Determine the [x, y] coordinate at the center of the cell enclosing the given text.  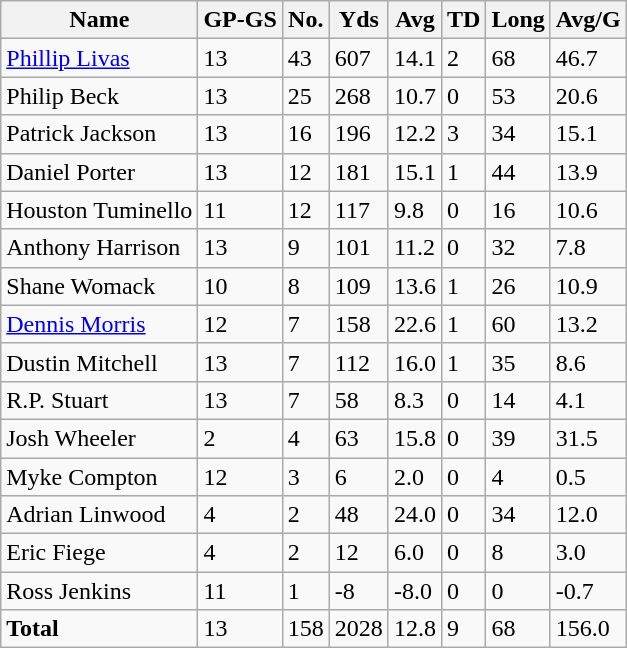
10 [240, 286]
Anthony Harrison [100, 248]
Myke Compton [100, 477]
Long [518, 20]
Josh Wheeler [100, 438]
GP-GS [240, 20]
48 [358, 515]
58 [358, 400]
Adrian Linwood [100, 515]
24.0 [414, 515]
0.5 [588, 477]
Ross Jenkins [100, 591]
181 [358, 172]
607 [358, 58]
26 [518, 286]
46.7 [588, 58]
Dustin Mitchell [100, 362]
Yds [358, 20]
Daniel Porter [100, 172]
Avg [414, 20]
14.1 [414, 58]
7.8 [588, 248]
20.6 [588, 96]
109 [358, 286]
Philip Beck [100, 96]
Avg/G [588, 20]
22.6 [414, 324]
Eric Fiege [100, 553]
2.0 [414, 477]
13.9 [588, 172]
39 [518, 438]
6.0 [414, 553]
Houston Tuminello [100, 210]
10.6 [588, 210]
8.3 [414, 400]
10.9 [588, 286]
32 [518, 248]
R.P. Stuart [100, 400]
15.8 [414, 438]
Dennis Morris [100, 324]
53 [518, 96]
43 [306, 58]
Name [100, 20]
12.8 [414, 629]
196 [358, 134]
-8 [358, 591]
112 [358, 362]
12.0 [588, 515]
60 [518, 324]
101 [358, 248]
Total [100, 629]
2028 [358, 629]
8.6 [588, 362]
25 [306, 96]
No. [306, 20]
31.5 [588, 438]
-0.7 [588, 591]
44 [518, 172]
3.0 [588, 553]
156.0 [588, 629]
9.8 [414, 210]
35 [518, 362]
268 [358, 96]
4.1 [588, 400]
TD [463, 20]
Phillip Livas [100, 58]
11.2 [414, 248]
12.2 [414, 134]
Shane Womack [100, 286]
63 [358, 438]
6 [358, 477]
16.0 [414, 362]
14 [518, 400]
117 [358, 210]
Patrick Jackson [100, 134]
10.7 [414, 96]
13.2 [588, 324]
-8.0 [414, 591]
13.6 [414, 286]
